Return (x, y) of the center of cell containing provided text 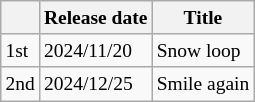
Release date (96, 18)
Smile again (203, 84)
Title (203, 18)
Snow loop (203, 50)
2nd (20, 84)
2024/12/25 (96, 84)
1st (20, 50)
2024/11/20 (96, 50)
